Extract the [x, y] coordinate from the center of the cell holding the provided text.  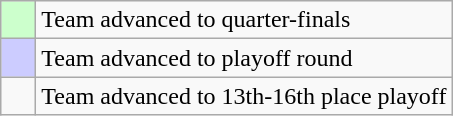
Team advanced to 13th-16th place playoff [244, 96]
Team advanced to playoff round [244, 58]
Team advanced to quarter-finals [244, 20]
